Output the [x, y] coordinate of the center of the cell containing the given text.  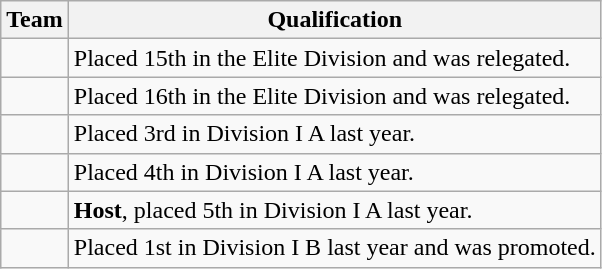
Placed 3rd in Division I A last year. [334, 134]
Team [35, 20]
Placed 16th in the Elite Division and was relegated. [334, 96]
Placed 4th in Division I A last year. [334, 172]
Qualification [334, 20]
Placed 15th in the Elite Division and was relegated. [334, 58]
Placed 1st in Division I B last year and was promoted. [334, 248]
Host, placed 5th in Division I A last year. [334, 210]
